Scan for the cell matching the given text and deliver its (X, Y) coordinate at center. 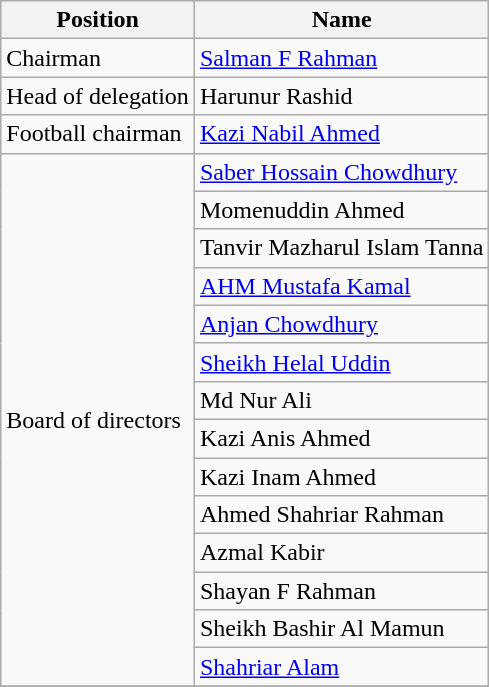
Azmal Kabir (341, 553)
Chairman (98, 58)
Football chairman (98, 134)
Kazi Anis Ahmed (341, 438)
Board of directors (98, 420)
Ahmed Shahriar Rahman (341, 515)
Saber Hossain Chowdhury (341, 172)
Kazi Inam Ahmed (341, 477)
Shahriar Alam (341, 667)
Momenuddin Ahmed (341, 210)
Name (341, 20)
Tanvir Mazharul Islam Tanna (341, 248)
Md Nur Ali (341, 400)
Harunur Rashid (341, 96)
Head of delegation (98, 96)
AHM Mustafa Kamal (341, 286)
Sheikh Helal Uddin (341, 362)
Kazi Nabil Ahmed (341, 134)
Shayan F Rahman (341, 591)
Salman F Rahman (341, 58)
Position (98, 20)
Anjan Chowdhury (341, 324)
Sheikh Bashir Al Mamun (341, 629)
